Determine the (x, y) coordinate at the center of the cell enclosing the given text.  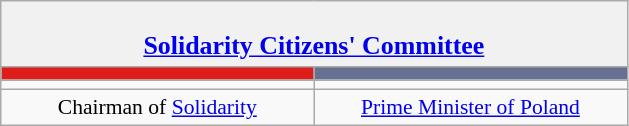
Solidarity Citizens' Committee (314, 34)
Prime Minister of Poland (470, 108)
Chairman of Solidarity (158, 108)
